Determine the (X, Y) coordinate at the center of the cell enclosing the given text.  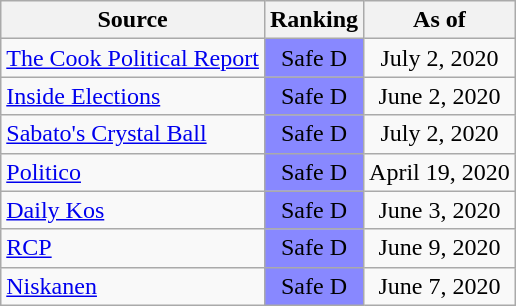
Niskanen (133, 286)
RCP (133, 248)
June 7, 2020 (440, 286)
Ranking (314, 20)
April 19, 2020 (440, 172)
Source (133, 20)
June 3, 2020 (440, 210)
Sabato's Crystal Ball (133, 134)
June 9, 2020 (440, 248)
As of (440, 20)
The Cook Political Report (133, 58)
Politico (133, 172)
Inside Elections (133, 96)
June 2, 2020 (440, 96)
Daily Kos (133, 210)
